Return the [x, y] coordinate for the center point of the cell that contains the specified text.  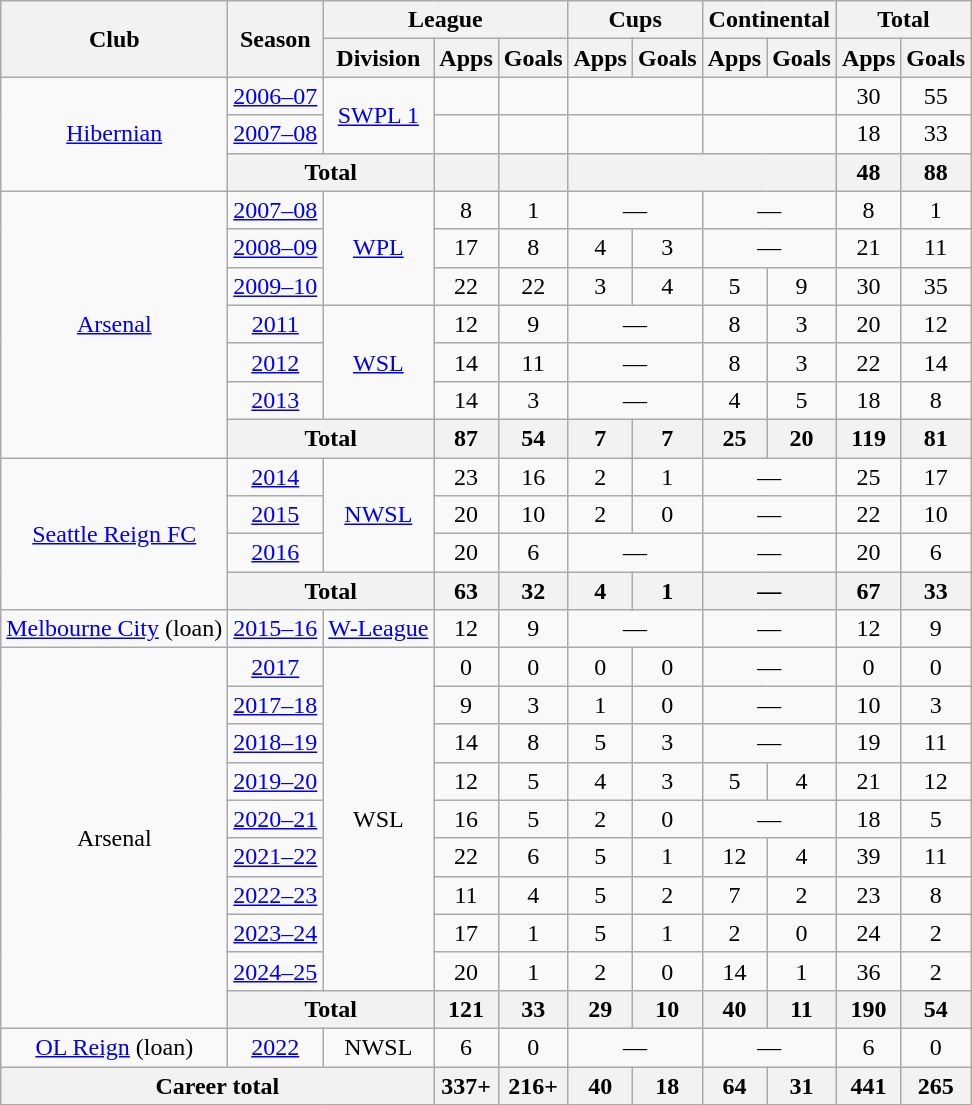
67 [868, 591]
Hibernian [114, 134]
441 [868, 1085]
Club [114, 39]
87 [466, 438]
2011 [276, 324]
2013 [276, 400]
55 [936, 96]
2016 [276, 553]
Season [276, 39]
337+ [466, 1085]
2009–10 [276, 286]
190 [868, 1009]
265 [936, 1085]
2017–18 [276, 705]
W-League [378, 629]
2019–20 [276, 781]
36 [868, 971]
League [446, 20]
2022–23 [276, 895]
64 [734, 1085]
35 [936, 286]
19 [868, 743]
Career total [218, 1085]
39 [868, 857]
48 [868, 172]
2024–25 [276, 971]
Continental [769, 20]
2020–21 [276, 819]
2006–07 [276, 96]
2023–24 [276, 933]
216+ [533, 1085]
29 [600, 1009]
Melbourne City (loan) [114, 629]
Cups [635, 20]
63 [466, 591]
88 [936, 172]
SWPL 1 [378, 115]
2008–09 [276, 248]
2017 [276, 667]
2021–22 [276, 857]
Seattle Reign FC [114, 534]
81 [936, 438]
31 [802, 1085]
2014 [276, 477]
2018–19 [276, 743]
WPL [378, 248]
2015 [276, 515]
2022 [276, 1047]
OL Reign (loan) [114, 1047]
2012 [276, 362]
2015–16 [276, 629]
119 [868, 438]
121 [466, 1009]
Division [378, 58]
32 [533, 591]
24 [868, 933]
